Search for the cell housing the specified text and yield its (X, Y) center coordinate. 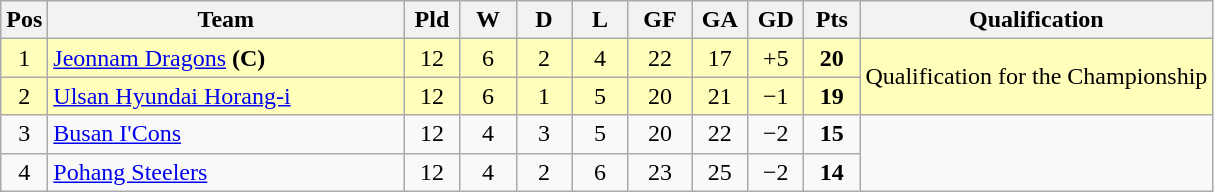
Team (226, 20)
23 (660, 172)
W (488, 20)
21 (720, 96)
Pld (432, 20)
Pos (24, 20)
Qualification (1036, 20)
Pts (832, 20)
D (544, 20)
GF (660, 20)
Qualification for the Championship (1036, 77)
25 (720, 172)
GD (776, 20)
−1 (776, 96)
Jeonnam Dragons (C) (226, 58)
Ulsan Hyundai Horang-i (226, 96)
GA (720, 20)
L (600, 20)
Pohang Steelers (226, 172)
17 (720, 58)
Busan I'Cons (226, 134)
15 (832, 134)
19 (832, 96)
+5 (776, 58)
14 (832, 172)
